Identify which cell holds the provided text, then report its (X, Y) central coordinate. 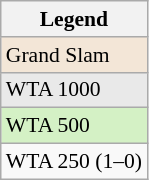
WTA 250 (1–0) (74, 162)
WTA 1000 (74, 90)
Grand Slam (74, 55)
Legend (74, 19)
WTA 500 (74, 126)
